Pinpoint the cell where the given text exists, returning its (X, Y) midpoint coordinate. 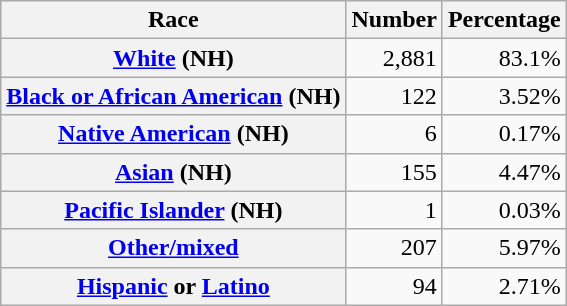
White (NH) (174, 58)
Black or African American (NH) (174, 96)
Race (174, 20)
Pacific Islander (NH) (174, 210)
94 (394, 286)
Number (394, 20)
122 (394, 96)
Asian (NH) (174, 172)
2,881 (394, 58)
5.97% (504, 248)
Native American (NH) (174, 134)
6 (394, 134)
Other/mixed (174, 248)
155 (394, 172)
1 (394, 210)
0.17% (504, 134)
0.03% (504, 210)
2.71% (504, 286)
83.1% (504, 58)
Hispanic or Latino (174, 286)
Percentage (504, 20)
4.47% (504, 172)
207 (394, 248)
3.52% (504, 96)
